Capture the cell that displays the provided text and extract its [x, y] central coordinate. 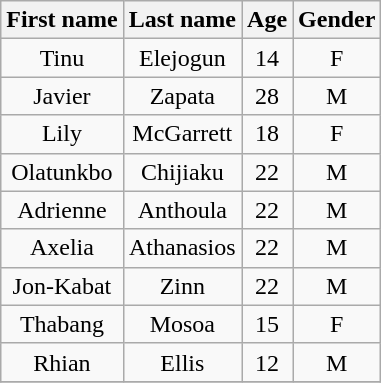
Javier [62, 96]
15 [268, 324]
18 [268, 134]
12 [268, 362]
First name [62, 20]
Adrienne [62, 210]
McGarrett [182, 134]
28 [268, 96]
Axelia [62, 248]
Jon-Kabat [62, 286]
Zapata [182, 96]
Age [268, 20]
Tinu [62, 58]
Zinn [182, 286]
Gender [337, 20]
Anthoula [182, 210]
14 [268, 58]
Mosoa [182, 324]
Thabang [62, 324]
Chijiaku [182, 172]
Olatunkbo [62, 172]
Ellis [182, 362]
Athanasios [182, 248]
Elejogun [182, 58]
Rhian [62, 362]
Last name [182, 20]
Lily [62, 134]
